Return [X, Y] of the center of cell containing provided text 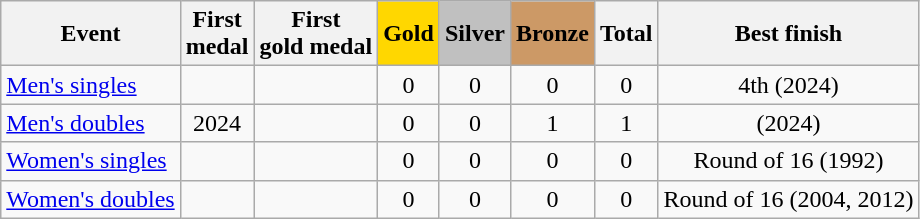
Firstgold medal [316, 34]
Event [90, 34]
4th (2024) [788, 85]
2024 [217, 123]
Round of 16 (2004, 2012) [788, 199]
Round of 16 (1992) [788, 161]
Total [626, 34]
(2024) [788, 123]
Silver [474, 34]
Gold [409, 34]
Women's doubles [90, 199]
Men's singles [90, 85]
Best finish [788, 34]
Firstmedal [217, 34]
Bronze [552, 34]
Men's doubles [90, 123]
Women's singles [90, 161]
